From the cell containing the given text, extract its center point as (X, Y) coordinate. 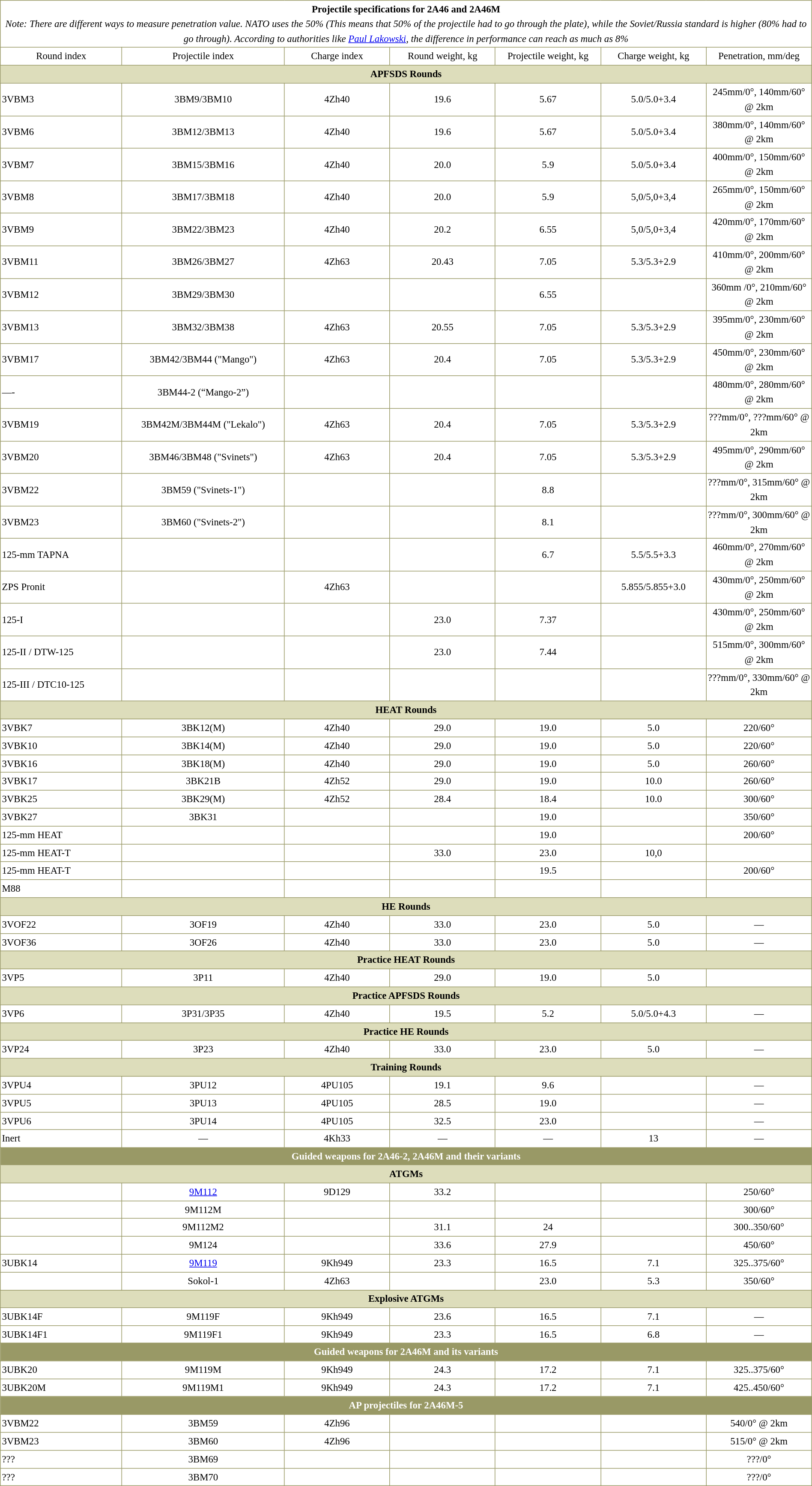
3VBM7 (61, 165)
420mm/0°, 170mm/60° @ 2km (759, 230)
3VPU6 (61, 1121)
3VBK7 (61, 728)
3UBK20M (61, 1388)
5.3 (654, 1281)
9M119F (203, 1317)
13 (654, 1139)
3BM59 ("Svinets-1") (203, 490)
515mm/0°, 300mm/60° @ 2km (759, 652)
3VBM9 (61, 230)
3BM60 ("Svinets-2") (203, 522)
125-I (61, 620)
3BM69 (203, 1459)
3PU12 (203, 1085)
3VPU5 (61, 1103)
3UBK14F1 (61, 1334)
3VBM19 (61, 425)
Practice HEAT Rounds (406, 960)
245mm/0°, 140mm/60° @ 2km (759, 99)
ZPS Pronit (61, 587)
3BM9/3BM10 (203, 99)
3BM12/3BM13 (203, 132)
31.1 (442, 1228)
HEAT Rounds (406, 710)
???mm/0°, 315mm/60° @ 2km (759, 490)
Sokol-1 (203, 1281)
18.4 (548, 800)
9M112 (203, 1192)
10,0 (654, 853)
3BK31 (203, 817)
3VBM11 (61, 262)
3VOF22 (61, 924)
300..350/60° (759, 1228)
515/0° @ 2km (759, 1441)
3BM46/3BM48 ("Svinets") (203, 457)
Training Rounds (406, 1067)
125-II / DTW-125 (61, 652)
ATGMs (406, 1174)
3VBM8 (61, 197)
3PU13 (203, 1103)
8.8 (548, 490)
3BM42/3BM44 ("Mango") (203, 360)
450/60° (759, 1246)
9M119F1 (203, 1334)
3VBK10 (61, 746)
425..450/60° (759, 1388)
3P23 (203, 1049)
27.9 (548, 1246)
???mm/0°, 330mm/60° @ 2km (759, 685)
400mm/0°, 150mm/60° @ 2km (759, 165)
3VBM3 (61, 99)
20.43 (442, 262)
3BK29(M) (203, 800)
3VBK27 (61, 817)
3VBM12 (61, 295)
9M124 (203, 1246)
24 (548, 1228)
3BK14(M) (203, 746)
7.37 (548, 620)
3BK18(M) (203, 764)
3BM59 (203, 1423)
3PU14 (203, 1121)
125-III / DTC10-125 (61, 685)
Round index (61, 57)
540/0° @ 2km (759, 1423)
265mm/0°, 150mm/60° @ 2km (759, 197)
33.6 (442, 1246)
410mm/0°, 200mm/60° @ 2km (759, 262)
3VPU4 (61, 1085)
450mm/0°, 230mm/60° @ 2km (759, 360)
19.1 (442, 1085)
AP projectiles for 2A46M-5 (406, 1405)
6.8 (654, 1334)
3BM15/3BM16 (203, 165)
28.5 (442, 1103)
20.55 (442, 327)
3VP6 (61, 1014)
395mm/0°, 230mm/60° @ 2km (759, 327)
7.44 (548, 652)
3VBM6 (61, 132)
3BM44-2 (“Mango-2”) (203, 392)
9M119M1 (203, 1388)
Charge index (337, 57)
5.2 (548, 1014)
20.2 (442, 230)
3VOF36 (61, 942)
495mm/0°, 290mm/60° @ 2km (759, 457)
5.855/5.855+3.0 (654, 587)
3BK21B (203, 782)
???mm/0°, ???mm/60° @ 2km (759, 425)
3VP5 (61, 978)
3BM32/3BM38 (203, 327)
3BM22/3BM23 (203, 230)
125-mm TAPNA (61, 555)
9M119 (203, 1263)
???mm/0°, 300mm/60° @ 2km (759, 522)
3BM26/3BM27 (203, 262)
125-mm HEAT (61, 835)
23.6 (442, 1317)
Guided weapons for 2A46M and its variants (406, 1352)
3BM17/3BM18 (203, 197)
3VBK16 (61, 764)
28.4 (442, 800)
3BK12(M) (203, 728)
3BM42M/3BM44M ("Lekalo") (203, 425)
3BM60 (203, 1441)
6.7 (548, 555)
360mm /0°, 210mm/60° @ 2km (759, 295)
3VBM13 (61, 327)
3UBK14 (61, 1263)
3P31/3P35 (203, 1014)
3VBK25 (61, 800)
3BM70 (203, 1477)
Inert (61, 1139)
33.2 (442, 1192)
3OF26 (203, 942)
5.5/5.5+3.3 (654, 555)
3VBM17 (61, 360)
3UBK14F (61, 1317)
Projectile index (203, 57)
9M112M (203, 1210)
3VBK17 (61, 782)
4Kh33 (337, 1139)
3VP24 (61, 1049)
Guided weapons for 2A46-2, 2A46M and their variants (406, 1157)
380mm/0°, 140mm/60° @ 2km (759, 132)
8.1 (548, 522)
—- (61, 392)
3UBK20 (61, 1370)
250/60° (759, 1192)
Round weight, kg (442, 57)
9M112M2 (203, 1228)
M88 (61, 889)
Penetration, mm/deg (759, 57)
Projectile weight, kg (548, 57)
460mm/0°, 270mm/60° @ 2km (759, 555)
9M119M (203, 1370)
9D129 (337, 1192)
Practice APFSDS Rounds (406, 996)
3P11 (203, 978)
9.6 (548, 1085)
Charge weight, kg (654, 57)
3VBM20 (61, 457)
Explosive ATGMs (406, 1299)
480mm/0°, 280mm/60° @ 2km (759, 392)
3BM29/3BM30 (203, 295)
HE Rounds (406, 907)
3OF19 (203, 924)
32.5 (442, 1121)
APFSDS Rounds (406, 75)
Practice HE Rounds (406, 1032)
5.0/5.0+4.3 (654, 1014)
